Search for the cell housing the specified text and yield its [X, Y] center coordinate. 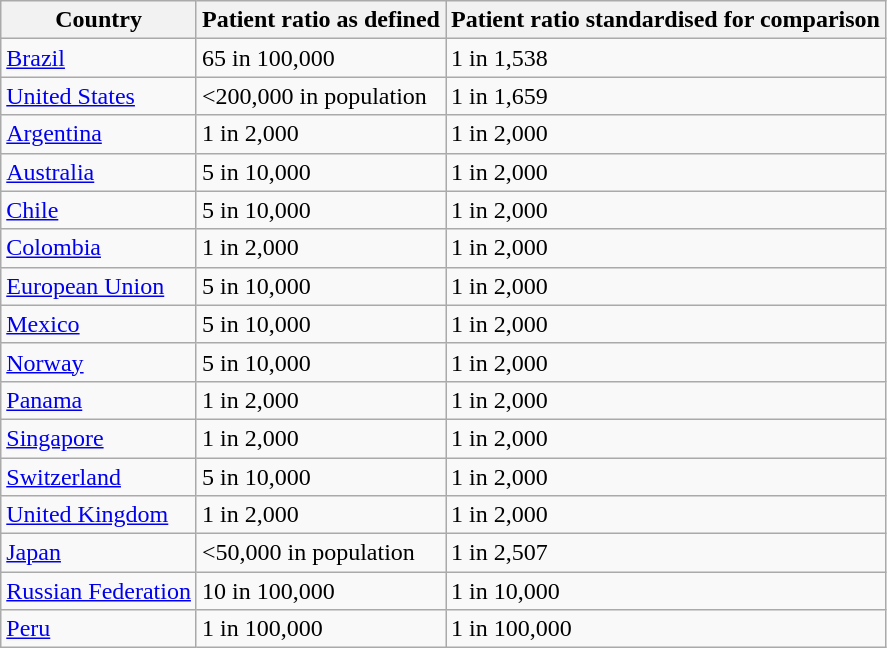
Panama [99, 400]
Mexico [99, 324]
Colombia [99, 248]
Russian Federation [99, 591]
Switzerland [99, 477]
Patient ratio standardised for comparison [666, 20]
Japan [99, 553]
1 in 1,659 [666, 96]
Singapore [99, 438]
Brazil [99, 58]
Argentina [99, 134]
Patient ratio as defined [320, 20]
1 in 2,507 [666, 553]
1 in 10,000 [666, 591]
European Union [99, 286]
65 in 100,000 [320, 58]
<50,000 in population [320, 553]
Norway [99, 362]
10 in 100,000 [320, 591]
1 in 1,538 [666, 58]
United Kingdom [99, 515]
Australia [99, 172]
Chile [99, 210]
United States [99, 96]
<200,000 in population [320, 96]
Country [99, 20]
Peru [99, 629]
